Capture the cell that displays the provided text and extract its (x, y) central coordinate. 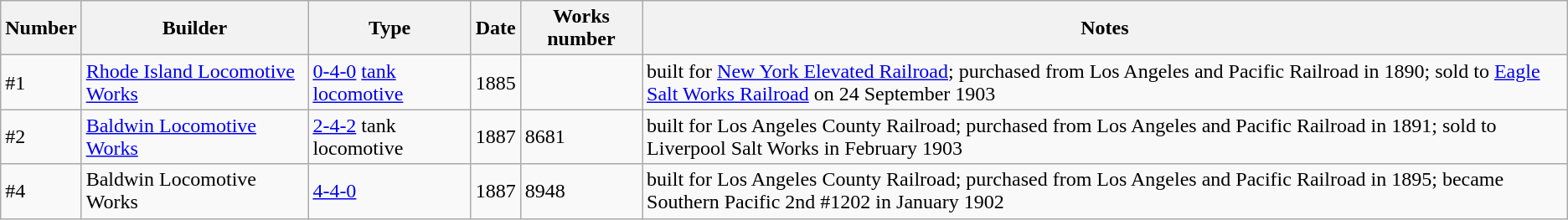
#2 (41, 137)
Works number (581, 28)
built for Los Angeles County Railroad; purchased from Los Angeles and Pacific Railroad in 1895; became Southern Pacific 2nd #1202 in January 1902 (1106, 191)
Number (41, 28)
1885 (496, 82)
#1 (41, 82)
8948 (581, 191)
built for Los Angeles County Railroad; purchased from Los Angeles and Pacific Railroad in 1891; sold to Liverpool Salt Works in February 1903 (1106, 137)
#4 (41, 191)
Type (389, 28)
4-4-0 (389, 191)
0-4-0 tank locomotive (389, 82)
Builder (194, 28)
Rhode Island Locomotive Works (194, 82)
8681 (581, 137)
Notes (1106, 28)
Date (496, 28)
2-4-2 tank locomotive (389, 137)
built for New York Elevated Railroad; purchased from Los Angeles and Pacific Railroad in 1890; sold to Eagle Salt Works Railroad on 24 September 1903 (1106, 82)
